Return the [x, y] coordinate for the center point of the cell that contains the specified text.  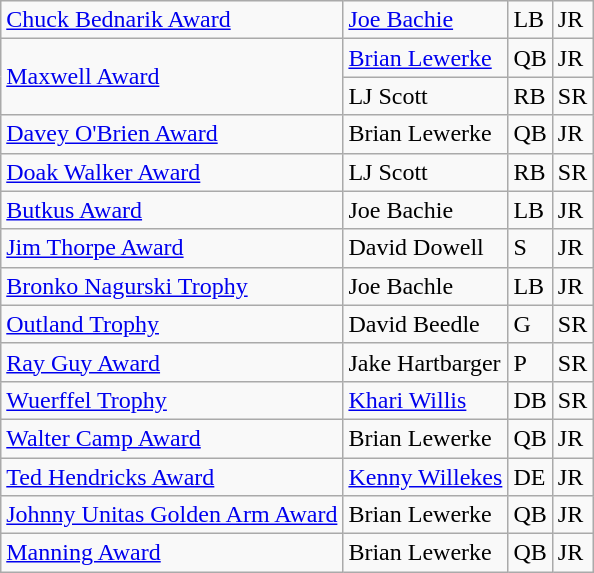
Ray Guy Award [172, 362]
S [530, 248]
Manning Award [172, 553]
Davey O'Brien Award [172, 134]
Bronko Nagurski Trophy [172, 286]
Walter Camp Award [172, 438]
Ted Hendricks Award [172, 477]
Butkus Award [172, 210]
Chuck Bednarik Award [172, 20]
Jake Hartbarger [426, 362]
Johnny Unitas Golden Arm Award [172, 515]
DE [530, 477]
Doak Walker Award [172, 172]
Outland Trophy [172, 324]
DB [530, 400]
Jim Thorpe Award [172, 248]
Joe Bachle [426, 286]
P [530, 362]
Kenny Willekes [426, 477]
David Beedle [426, 324]
Khari Willis [426, 400]
David Dowell [426, 248]
Wuerffel Trophy [172, 400]
Maxwell Award [172, 77]
G [530, 324]
